Pinpoint the cell where the given text exists, returning its [x, y] midpoint coordinate. 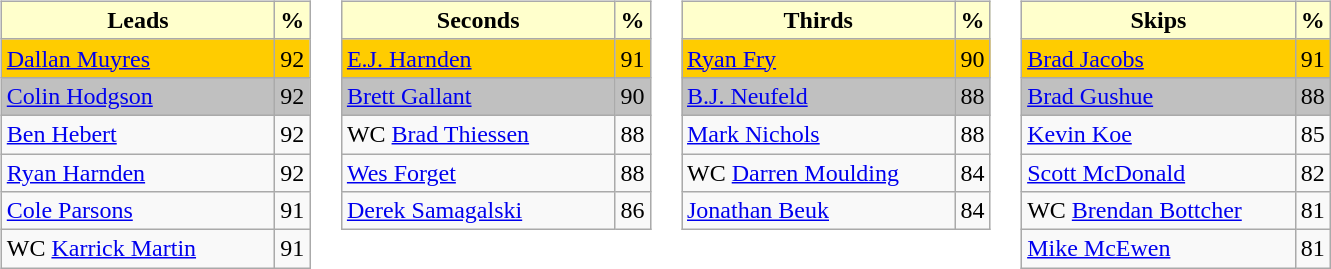
Leads [138, 20]
Seconds [478, 20]
86 [632, 211]
Ryan Fry [819, 58]
Colin Hodgson [138, 96]
Cole Parsons [138, 211]
E.J. Harnden [478, 58]
Brett Gallant [478, 96]
85 [1312, 134]
Kevin Koe [1159, 134]
Brad Gushue [1159, 96]
WC Karrick Martin [138, 249]
82 [1312, 173]
Jonathan Beuk [819, 211]
WC Brendan Bottcher [1159, 211]
Skips [1159, 20]
Thirds [819, 20]
Wes Forget [478, 173]
WC Brad Thiessen [478, 134]
Mike McEwen [1159, 249]
Ryan Harnden [138, 173]
WC Darren Moulding [819, 173]
Ben Hebert [138, 134]
Dallan Muyres [138, 58]
Mark Nichols [819, 134]
Scott McDonald [1159, 173]
Derek Samagalski [478, 211]
B.J. Neufeld [819, 96]
Brad Jacobs [1159, 58]
